Find where the given text appears and provide that cell's center as [X, Y] coordinate. 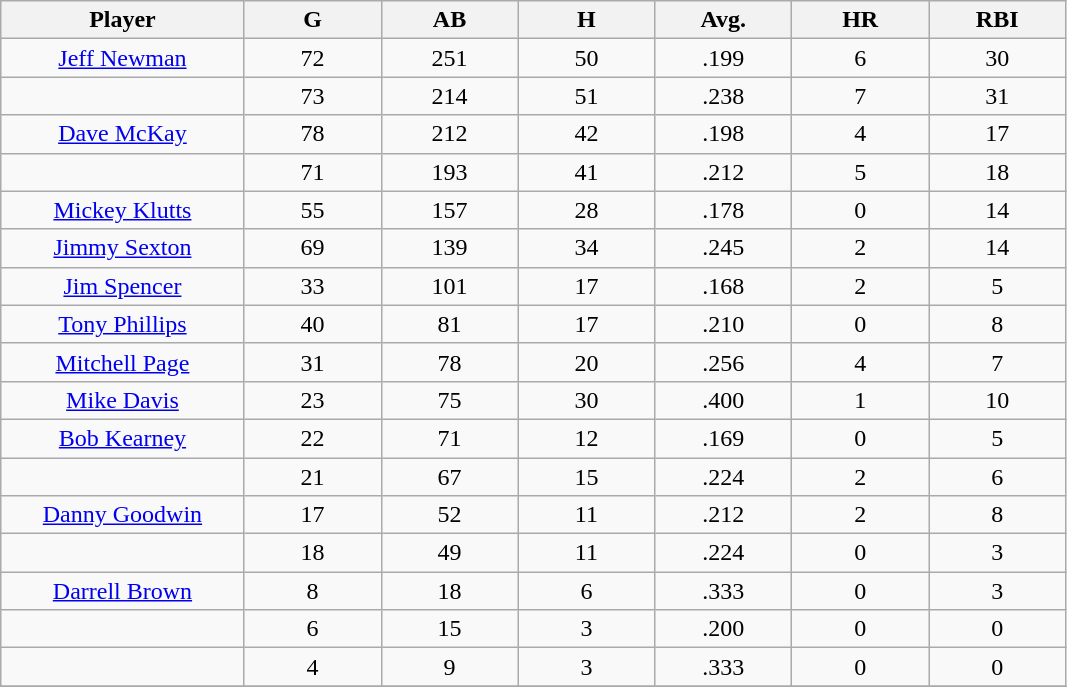
75 [450, 400]
51 [586, 96]
67 [450, 477]
Dave McKay [122, 134]
RBI [998, 20]
101 [450, 286]
33 [312, 286]
Player [122, 20]
.178 [724, 210]
69 [312, 248]
214 [450, 96]
.198 [724, 134]
193 [450, 172]
.199 [724, 58]
72 [312, 58]
42 [586, 134]
52 [450, 515]
.200 [724, 629]
AB [450, 20]
34 [586, 248]
.210 [724, 324]
20 [586, 362]
HR [860, 20]
23 [312, 400]
212 [450, 134]
Tony Phillips [122, 324]
50 [586, 58]
G [312, 20]
.256 [724, 362]
41 [586, 172]
Mike Davis [122, 400]
Mitchell Page [122, 362]
21 [312, 477]
Mickey Klutts [122, 210]
12 [586, 438]
55 [312, 210]
Jeff Newman [122, 58]
22 [312, 438]
Jimmy Sexton [122, 248]
73 [312, 96]
Avg. [724, 20]
.400 [724, 400]
.169 [724, 438]
Bob Kearney [122, 438]
81 [450, 324]
28 [586, 210]
49 [450, 553]
.238 [724, 96]
139 [450, 248]
9 [450, 667]
Jim Spencer [122, 286]
H [586, 20]
40 [312, 324]
Darrell Brown [122, 591]
.245 [724, 248]
157 [450, 210]
251 [450, 58]
10 [998, 400]
1 [860, 400]
.168 [724, 286]
Danny Goodwin [122, 515]
